Locate the cell with the specified text and output its [x, y] center coordinate. 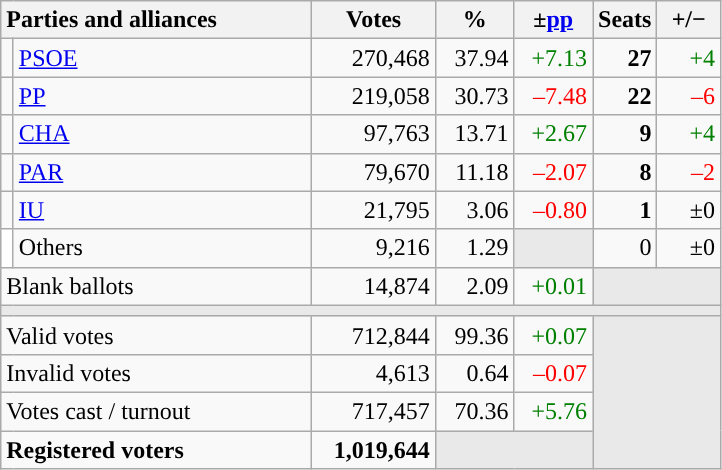
PAR [162, 172]
22 [624, 96]
270,468 [374, 58]
4,613 [374, 373]
9,216 [374, 248]
11.18 [474, 172]
0.64 [474, 373]
+5.76 [554, 411]
CHA [162, 134]
219,058 [374, 96]
Votes [374, 20]
79,670 [374, 172]
±pp [554, 20]
27 [624, 58]
1,019,644 [374, 449]
% [474, 20]
99.36 [474, 335]
PP [162, 96]
30.73 [474, 96]
9 [624, 134]
+7.13 [554, 58]
Seats [624, 20]
70.36 [474, 411]
1 [624, 210]
–2 [689, 172]
Blank ballots [156, 286]
+0.01 [554, 286]
–0.80 [554, 210]
–6 [689, 96]
+2.67 [554, 134]
37.94 [474, 58]
+/− [689, 20]
IU [162, 210]
21,795 [374, 210]
Valid votes [156, 335]
–0.07 [554, 373]
Invalid votes [156, 373]
Others [162, 248]
–2.07 [554, 172]
712,844 [374, 335]
3.06 [474, 210]
2.09 [474, 286]
8 [624, 172]
97,763 [374, 134]
13.71 [474, 134]
14,874 [374, 286]
–7.48 [554, 96]
Registered voters [156, 449]
0 [624, 248]
Parties and alliances [156, 20]
Votes cast / turnout [156, 411]
+0.07 [554, 335]
PSOE [162, 58]
1.29 [474, 248]
717,457 [374, 411]
